From the cell containing the given text, extract its center point as (x, y) coordinate. 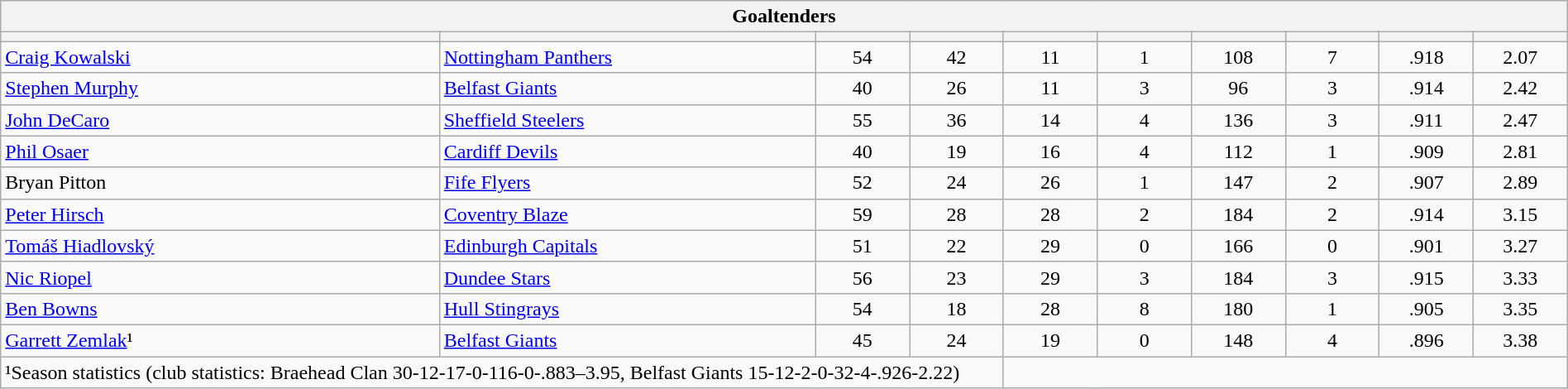
3.35 (1520, 309)
¹Season statistics (club statistics: Braehead Clan 30-12-17-0-116-0-.883–3.95, Belfast Giants 15-12-2-0-32-4-.926-2.22) (502, 372)
Tomáš Hiadlovský (220, 246)
Hull Stingrays (627, 309)
2.89 (1520, 183)
16 (1050, 151)
59 (863, 214)
136 (1239, 120)
3.38 (1520, 340)
Coventry Blaze (627, 214)
Craig Kowalski (220, 57)
108 (1239, 57)
166 (1239, 246)
Nottingham Panthers (627, 57)
Phil Osaer (220, 151)
8 (1145, 309)
.918 (1427, 57)
.901 (1427, 246)
.896 (1427, 340)
Ben Bowns (220, 309)
36 (957, 120)
22 (957, 246)
14 (1050, 120)
.907 (1427, 183)
147 (1239, 183)
John DeCaro (220, 120)
52 (863, 183)
Edinburgh Capitals (627, 246)
42 (957, 57)
Garrett Zemlak¹ (220, 340)
Bryan Pitton (220, 183)
Goaltenders (784, 17)
7 (1332, 57)
2.42 (1520, 89)
2.81 (1520, 151)
2.07 (1520, 57)
3.27 (1520, 246)
56 (863, 277)
Stephen Murphy (220, 89)
.909 (1427, 151)
112 (1239, 151)
2.47 (1520, 120)
Peter Hirsch (220, 214)
45 (863, 340)
3.33 (1520, 277)
.905 (1427, 309)
Dundee Stars (627, 277)
Fife Flyers (627, 183)
.915 (1427, 277)
18 (957, 309)
3.15 (1520, 214)
148 (1239, 340)
51 (863, 246)
23 (957, 277)
55 (863, 120)
180 (1239, 309)
96 (1239, 89)
Nic Riopel (220, 277)
Cardiff Devils (627, 151)
Sheffield Steelers (627, 120)
.911 (1427, 120)
